Return (x, y) of the center of cell containing provided text 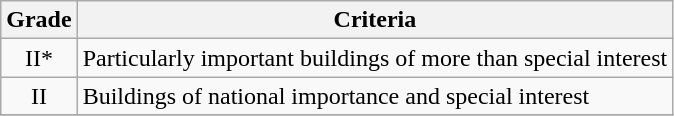
Buildings of national importance and special interest (375, 96)
Particularly important buildings of more than special interest (375, 58)
II (39, 96)
II* (39, 58)
Criteria (375, 20)
Grade (39, 20)
